Find where the given text appears and provide that cell's center as [X, Y] coordinate. 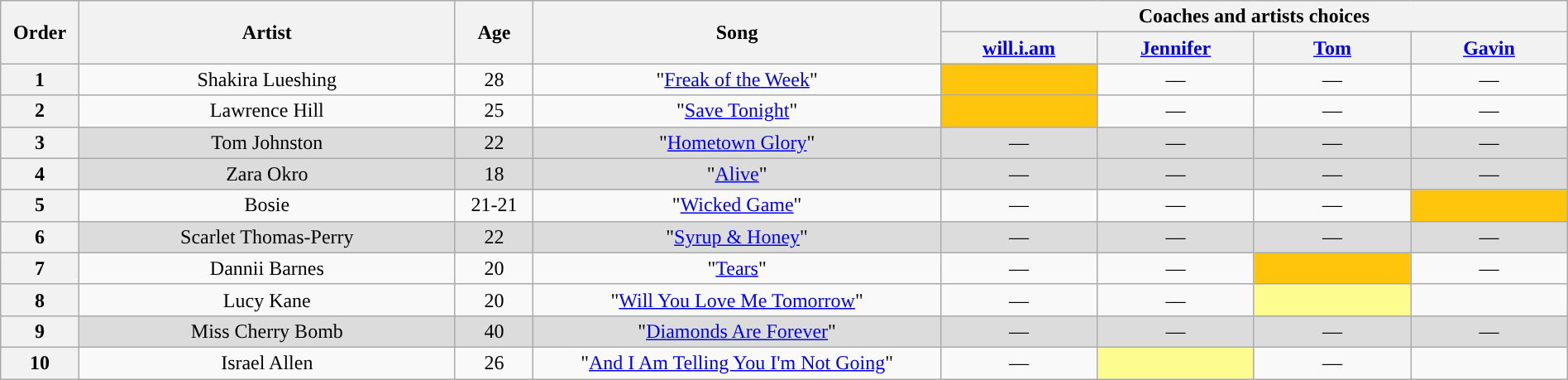
"And I Am Telling You I'm Not Going" [738, 363]
Gavin [1489, 48]
Bosie [266, 205]
2 [40, 111]
4 [40, 174]
7 [40, 268]
Tom Johnston [266, 142]
will.i.am [1019, 48]
18 [495, 174]
"Syrup & Honey" [738, 237]
"Wicked Game" [738, 205]
3 [40, 142]
Scarlet Thomas-Perry [266, 237]
"Will You Love Me Tomorrow" [738, 300]
Song [738, 32]
5 [40, 205]
25 [495, 111]
26 [495, 363]
Zara Okro [266, 174]
Miss Cherry Bomb [266, 331]
28 [495, 79]
8 [40, 300]
"Tears" [738, 268]
Tom [1331, 48]
"Freak of the Week" [738, 79]
Dannii Barnes [266, 268]
Shakira Lueshing [266, 79]
Coaches and artists choices [1254, 17]
"Diamonds Are Forever" [738, 331]
"Alive" [738, 174]
9 [40, 331]
Israel Allen [266, 363]
Lucy Kane [266, 300]
10 [40, 363]
40 [495, 331]
1 [40, 79]
6 [40, 237]
"Save Tonight" [738, 111]
Order [40, 32]
Age [495, 32]
Artist [266, 32]
Jennifer [1176, 48]
21-21 [495, 205]
"Hometown Glory" [738, 142]
Lawrence Hill [266, 111]
